Find where the given text appears and provide that cell's center as (X, Y) coordinate. 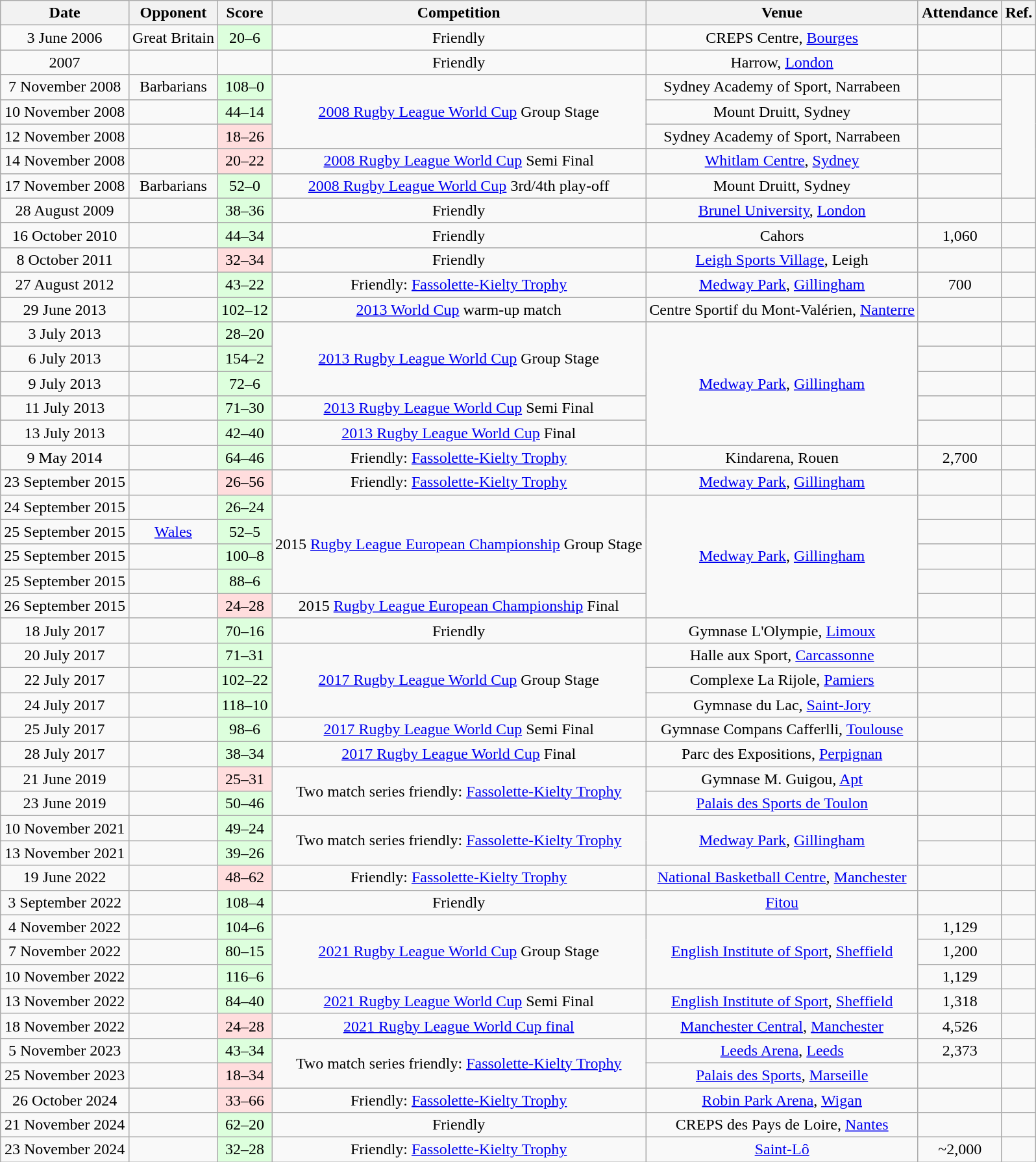
2017 Rugby League World Cup Semi Final (459, 730)
Ref. (1019, 13)
24 September 2015 (65, 507)
Complexe La Rijole, Pamiers (782, 680)
Competition (459, 13)
26 September 2015 (65, 606)
20 July 2017 (65, 655)
2,373 (959, 1050)
102–22 (244, 680)
48–62 (244, 878)
21 June 2019 (65, 779)
2021 Rugby League World Cup final (459, 1026)
27 August 2012 (65, 284)
88–6 (244, 581)
2017 Rugby League World Cup Group Stage (459, 680)
Centre Sportif du Mont-Valérien, Nanterre (782, 310)
Harrow, London (782, 62)
National Basketball Centre, Manchester (782, 878)
3 July 2013 (65, 334)
2013 Rugby League World Cup Semi Final (459, 408)
Leigh Sports Village, Leigh (782, 260)
80–15 (244, 952)
Gymnase L'Olympie, Limoux (782, 630)
18 July 2017 (65, 630)
2008 Rugby League World Cup Group Stage (459, 112)
Palais des Sports, Marseille (782, 1075)
Halle aux Sport, Carcassonne (782, 655)
Palais des Sports de Toulon (782, 804)
28–20 (244, 334)
20–22 (244, 161)
38–36 (244, 210)
42–40 (244, 433)
Brunel University, London (782, 210)
118–10 (244, 704)
Robin Park Arena, Wigan (782, 1100)
12 November 2008 (65, 136)
8 October 2011 (65, 260)
Fitou (782, 902)
Gymnase Compans Cafferlli, Toulouse (782, 730)
17 November 2008 (65, 186)
43–22 (244, 284)
23 June 2019 (65, 804)
84–40 (244, 1001)
11 July 2013 (65, 408)
Wales (173, 532)
Attendance (959, 13)
CREPS Centre, Bourges (782, 38)
Gymnase du Lac, Saint-Jory (782, 704)
Cahors (782, 235)
13 November 2022 (65, 1001)
2013 Rugby League World Cup Group Stage (459, 359)
Manchester Central, Manchester (782, 1026)
2015 Rugby League European Championship Final (459, 606)
116–6 (244, 976)
2015 Rugby League European Championship Group Stage (459, 544)
23 November 2024 (65, 1150)
9 May 2014 (65, 458)
10 November 2021 (65, 828)
50–46 (244, 804)
2013 World Cup warm-up match (459, 310)
Whitlam Centre, Sydney (782, 161)
2021 Rugby League World Cup Semi Final (459, 1001)
25–31 (244, 779)
43–34 (244, 1050)
108–4 (244, 902)
Opponent (173, 13)
Parc des Expositions, Perpignan (782, 754)
1,200 (959, 952)
32–34 (244, 260)
16 October 2010 (65, 235)
CREPS des Pays de Loire, Nantes (782, 1125)
3 June 2006 (65, 38)
2008 Rugby League World Cup Semi Final (459, 161)
7 November 2022 (65, 952)
29 June 2013 (65, 310)
10 November 2022 (65, 976)
70–16 (244, 630)
13 July 2013 (65, 433)
104–6 (244, 927)
18 November 2022 (65, 1026)
25 July 2017 (65, 730)
44–34 (244, 235)
18–26 (244, 136)
Score (244, 13)
52–0 (244, 186)
102–12 (244, 310)
49–24 (244, 828)
2017 Rugby League World Cup Final (459, 754)
100–8 (244, 556)
26 October 2024 (65, 1100)
10 November 2008 (65, 112)
32–28 (244, 1150)
52–5 (244, 532)
62–20 (244, 1125)
1,318 (959, 1001)
22 July 2017 (65, 680)
4,526 (959, 1026)
71–31 (244, 655)
71–30 (244, 408)
Saint-Lô (782, 1150)
Leeds Arena, Leeds (782, 1050)
Kindarena, Rouen (782, 458)
18–34 (244, 1075)
39–26 (244, 853)
14 November 2008 (65, 161)
Great Britain (173, 38)
6 July 2013 (65, 359)
21 November 2024 (65, 1125)
25 November 2023 (65, 1075)
2007 (65, 62)
1,060 (959, 235)
23 September 2015 (65, 482)
19 June 2022 (65, 878)
154–2 (244, 359)
108–0 (244, 87)
2008 Rugby League World Cup 3rd/4th play-off (459, 186)
2021 Rugby League World Cup Group Stage (459, 952)
Gymnase M. Guigou, Apt (782, 779)
38–34 (244, 754)
2013 Rugby League World Cup Final (459, 433)
4 November 2022 (65, 927)
Date (65, 13)
20–6 (244, 38)
26–24 (244, 507)
44–14 (244, 112)
~2,000 (959, 1150)
3 September 2022 (65, 902)
28 August 2009 (65, 210)
700 (959, 284)
7 November 2008 (65, 87)
24 July 2017 (65, 704)
72–6 (244, 384)
Venue (782, 13)
26–56 (244, 482)
98–6 (244, 730)
5 November 2023 (65, 1050)
28 July 2017 (65, 754)
9 July 2013 (65, 384)
33–66 (244, 1100)
13 November 2021 (65, 853)
2,700 (959, 458)
64–46 (244, 458)
